Detect which cell encompasses the target text, then output its (x, y) center coordinate. 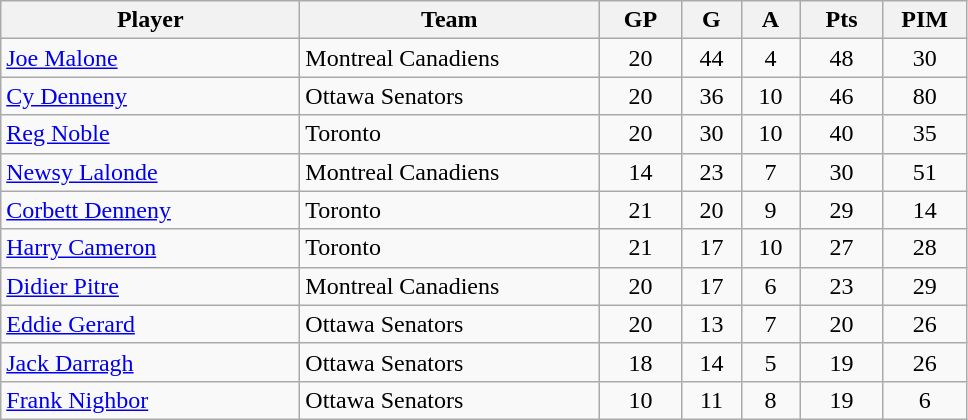
A (770, 20)
Joe Malone (150, 58)
Newsy Lalonde (150, 172)
13 (712, 324)
PIM (924, 20)
Jack Darragh (150, 362)
28 (924, 248)
Harry Cameron (150, 248)
Didier Pitre (150, 286)
80 (924, 96)
18 (640, 362)
Reg Noble (150, 134)
G (712, 20)
8 (770, 400)
40 (842, 134)
44 (712, 58)
35 (924, 134)
Corbett Denneny (150, 210)
51 (924, 172)
48 (842, 58)
Frank Nighbor (150, 400)
46 (842, 96)
36 (712, 96)
Eddie Gerard (150, 324)
Cy Denneny (150, 96)
11 (712, 400)
5 (770, 362)
9 (770, 210)
Pts (842, 20)
Team (450, 20)
4 (770, 58)
Player (150, 20)
GP (640, 20)
27 (842, 248)
